Find where the given text appears and provide that cell's center as (x, y) coordinate. 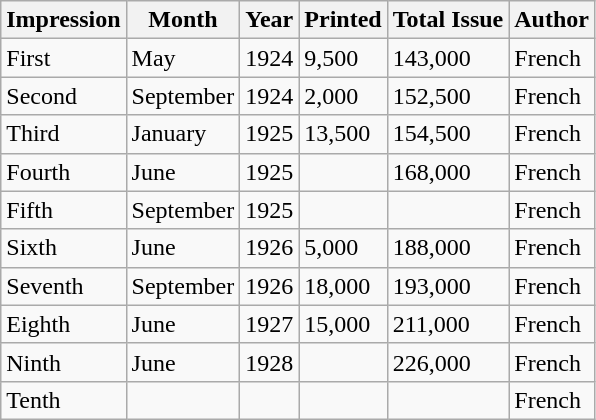
154,500 (448, 134)
Fourth (64, 172)
January (183, 134)
May (183, 58)
188,000 (448, 248)
143,000 (448, 58)
168,000 (448, 172)
Month (183, 20)
1928 (270, 362)
9,500 (343, 58)
15,000 (343, 324)
Third (64, 134)
Total Issue (448, 20)
Fifth (64, 210)
Sixth (64, 248)
Seventh (64, 286)
211,000 (448, 324)
1927 (270, 324)
152,500 (448, 96)
Eighth (64, 324)
Second (64, 96)
5,000 (343, 248)
Year (270, 20)
Tenth (64, 400)
193,000 (448, 286)
Author (552, 20)
226,000 (448, 362)
13,500 (343, 134)
2,000 (343, 96)
18,000 (343, 286)
Ninth (64, 362)
First (64, 58)
Impression (64, 20)
Printed (343, 20)
